Capture the cell that displays the provided text and extract its [X, Y] central coordinate. 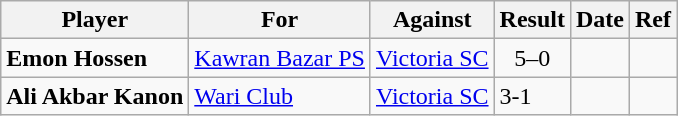
Result [532, 20]
5–0 [532, 58]
Ali Akbar Kanon [95, 96]
Player [95, 20]
3-1 [532, 96]
Emon Hossen [95, 58]
Ref [654, 20]
Against [432, 20]
Wari Club [280, 96]
Date [600, 20]
For [280, 20]
Kawran Bazar PS [280, 58]
